Capture the cell that displays the provided text and extract its [x, y] central coordinate. 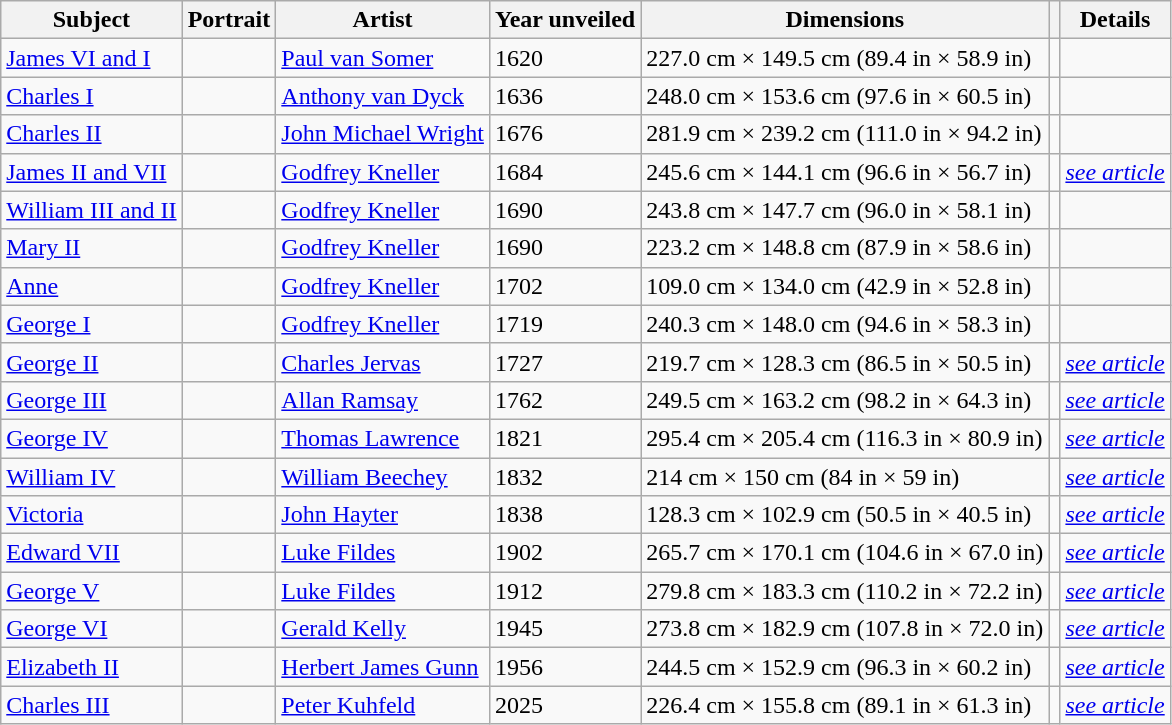
1702 [564, 286]
1902 [564, 553]
281.9 cm × 239.2 cm (111.0 in × 94.2 in) [845, 134]
1762 [564, 400]
Portrait [229, 20]
Details [1115, 20]
Charles I [92, 96]
George VI [92, 629]
1719 [564, 324]
Charles Jervas [383, 362]
1838 [564, 515]
1620 [564, 58]
240.3 cm × 148.0 cm (94.6 in × 58.3 in) [845, 324]
1832 [564, 477]
Year unveiled [564, 20]
279.8 cm × 183.3 cm (110.2 in × 72.2 in) [845, 591]
John Hayter [383, 515]
George II [92, 362]
226.4 cm × 155.8 cm (89.1 in × 61.3 in) [845, 705]
109.0 cm × 134.0 cm (42.9 in × 52.8 in) [845, 286]
Subject [92, 20]
Allan Ramsay [383, 400]
Victoria [92, 515]
295.4 cm × 205.4 cm (116.3 in × 80.9 in) [845, 438]
1676 [564, 134]
Thomas Lawrence [383, 438]
Herbert James Gunn [383, 667]
Anthony van Dyck [383, 96]
Edward VII [92, 553]
273.8 cm × 182.9 cm (107.8 in × 72.0 in) [845, 629]
George IV [92, 438]
George III [92, 400]
227.0 cm × 149.5 cm (89.4 in × 58.9 in) [845, 58]
1727 [564, 362]
William IV [92, 477]
265.7 cm × 170.1 cm (104.6 in × 67.0 in) [845, 553]
128.3 cm × 102.9 cm (50.5 in × 40.5 in) [845, 515]
Charles III [92, 705]
1945 [564, 629]
223.2 cm × 148.8 cm (87.9 in × 58.6 in) [845, 248]
Artist [383, 20]
George V [92, 591]
James VI and I [92, 58]
2025 [564, 705]
1684 [564, 172]
1956 [564, 667]
1821 [564, 438]
James II and VII [92, 172]
George I [92, 324]
Anne [92, 286]
John Michael Wright [383, 134]
244.5 cm × 152.9 cm (96.3 in × 60.2 in) [845, 667]
248.0 cm × 153.6 cm (97.6 in × 60.5 in) [845, 96]
Mary II [92, 248]
William III and II [92, 210]
1636 [564, 96]
249.5 cm × 163.2 cm (98.2 in × 64.3 in) [845, 400]
243.8 cm × 147.7 cm (96.0 in × 58.1 in) [845, 210]
1912 [564, 591]
214 cm × 150 cm (84 in × 59 in) [845, 477]
Charles II [92, 134]
Gerald Kelly [383, 629]
Dimensions [845, 20]
Paul van Somer [383, 58]
William Beechey [383, 477]
219.7 cm × 128.3 cm (86.5 in × 50.5 in) [845, 362]
Peter Kuhfeld [383, 705]
245.6 cm × 144.1 cm (96.6 in × 56.7 in) [845, 172]
Elizabeth II [92, 667]
